Capture the cell that displays the provided text and extract its [x, y] central coordinate. 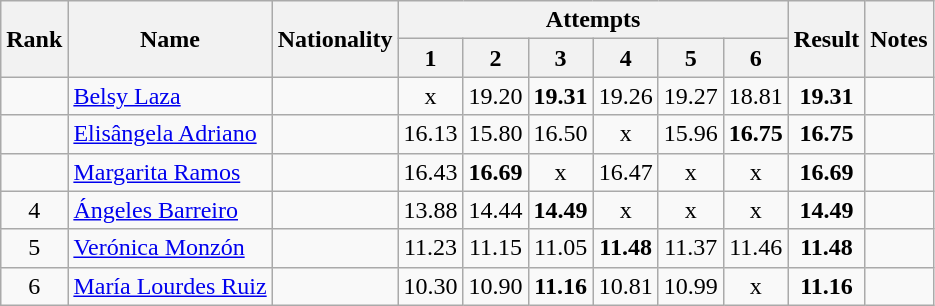
Elisângela Adriano [170, 134]
11.05 [560, 248]
Verónica Monzón [170, 248]
11.46 [756, 248]
Belsy Laza [170, 96]
10.30 [430, 286]
10.90 [496, 286]
Notes [899, 39]
Margarita Ramos [170, 172]
Name [170, 39]
19.20 [496, 96]
Ángeles Barreiro [170, 210]
19.26 [626, 96]
1 [430, 58]
Nationality [335, 39]
15.80 [496, 134]
11.23 [430, 248]
14.44 [496, 210]
Attempts [593, 20]
10.81 [626, 286]
Rank [34, 39]
2 [496, 58]
11.15 [496, 248]
16.43 [430, 172]
19.27 [690, 96]
10.99 [690, 286]
16.13 [430, 134]
16.50 [560, 134]
15.96 [690, 134]
11.37 [690, 248]
18.81 [756, 96]
13.88 [430, 210]
3 [560, 58]
Result [826, 39]
María Lourdes Ruiz [170, 286]
16.47 [626, 172]
